From the cell containing the given text, extract its center point as (X, Y) coordinate. 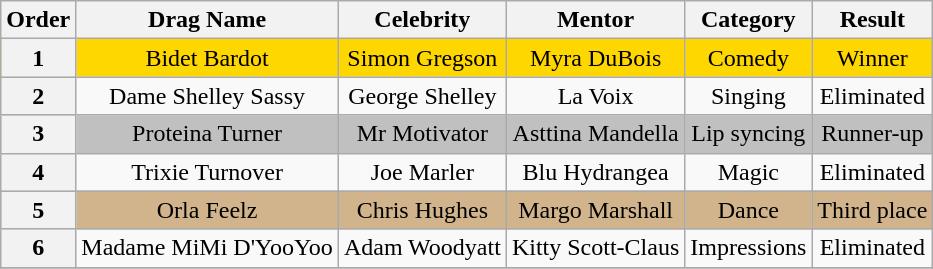
Comedy (748, 58)
Singing (748, 96)
La Voix (595, 96)
Myra DuBois (595, 58)
Chris Hughes (422, 210)
Bidet Bardot (208, 58)
George Shelley (422, 96)
Magic (748, 172)
6 (38, 248)
Order (38, 20)
Impressions (748, 248)
Proteina Turner (208, 134)
Simon Gregson (422, 58)
Drag Name (208, 20)
4 (38, 172)
Celebrity (422, 20)
Orla Feelz (208, 210)
Margo Marshall (595, 210)
Dame Shelley Sassy (208, 96)
Winner (872, 58)
Lip syncing (748, 134)
Mr Motivator (422, 134)
Kitty Scott-Claus (595, 248)
Runner-up (872, 134)
Third place (872, 210)
2 (38, 96)
Blu Hydrangea (595, 172)
Adam Woodyatt (422, 248)
Result (872, 20)
Category (748, 20)
1 (38, 58)
3 (38, 134)
Trixie Turnover (208, 172)
Mentor (595, 20)
Madame MiMi D'YooYoo (208, 248)
Dance (748, 210)
Asttina Mandella (595, 134)
Joe Marler (422, 172)
5 (38, 210)
